Pinpoint the cell where the given text exists, returning its (X, Y) midpoint coordinate. 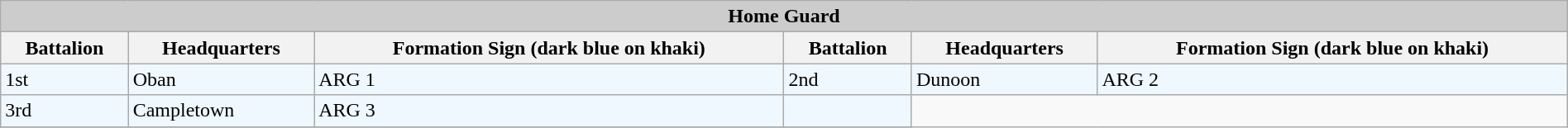
3rd (65, 111)
Oban (221, 79)
Campletown (221, 111)
1st (65, 79)
Dunoon (1004, 79)
ARG 2 (1332, 79)
Home Guard (784, 17)
ARG 3 (549, 111)
ARG 1 (549, 79)
2nd (848, 79)
